Find where the given text appears and provide that cell's center as (X, Y) coordinate. 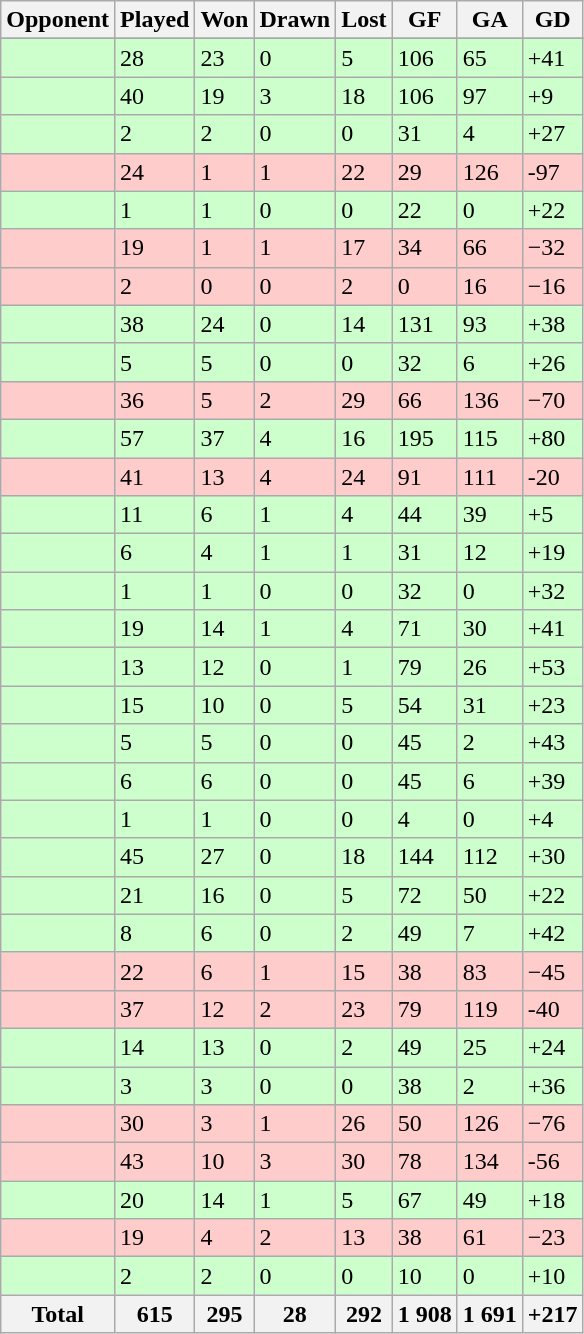
83 (490, 971)
295 (224, 1314)
39 (490, 515)
+80 (552, 438)
134 (490, 1162)
+217 (552, 1314)
144 (424, 857)
292 (364, 1314)
Played (155, 20)
1 691 (490, 1314)
+4 (552, 819)
+5 (552, 515)
+36 (552, 1085)
43 (155, 1162)
136 (490, 400)
+43 (552, 743)
72 (424, 895)
+24 (552, 1047)
+18 (552, 1200)
17 (364, 248)
-97 (552, 172)
7 (490, 933)
-40 (552, 1009)
78 (424, 1162)
57 (155, 438)
Drawn (295, 20)
+53 (552, 667)
195 (424, 438)
+30 (552, 857)
+42 (552, 933)
Lost (364, 20)
93 (490, 324)
71 (424, 629)
+38 (552, 324)
119 (490, 1009)
27 (224, 857)
1 908 (424, 1314)
−70 (552, 400)
20 (155, 1200)
+19 (552, 553)
-20 (552, 477)
44 (424, 515)
+26 (552, 362)
65 (490, 58)
+9 (552, 96)
GF (424, 20)
GD (552, 20)
131 (424, 324)
+10 (552, 1276)
111 (490, 477)
−32 (552, 248)
+39 (552, 781)
Total (58, 1314)
−16 (552, 286)
115 (490, 438)
25 (490, 1047)
34 (424, 248)
+23 (552, 705)
11 (155, 515)
−76 (552, 1124)
40 (155, 96)
+27 (552, 134)
+32 (552, 591)
−23 (552, 1238)
91 (424, 477)
41 (155, 477)
GA (490, 20)
Opponent (58, 20)
615 (155, 1314)
67 (424, 1200)
Won (224, 20)
36 (155, 400)
61 (490, 1238)
−45 (552, 971)
54 (424, 705)
97 (490, 96)
112 (490, 857)
8 (155, 933)
21 (155, 895)
-56 (552, 1162)
